Determine the (x, y) coordinate at the center of the cell enclosing the given text.  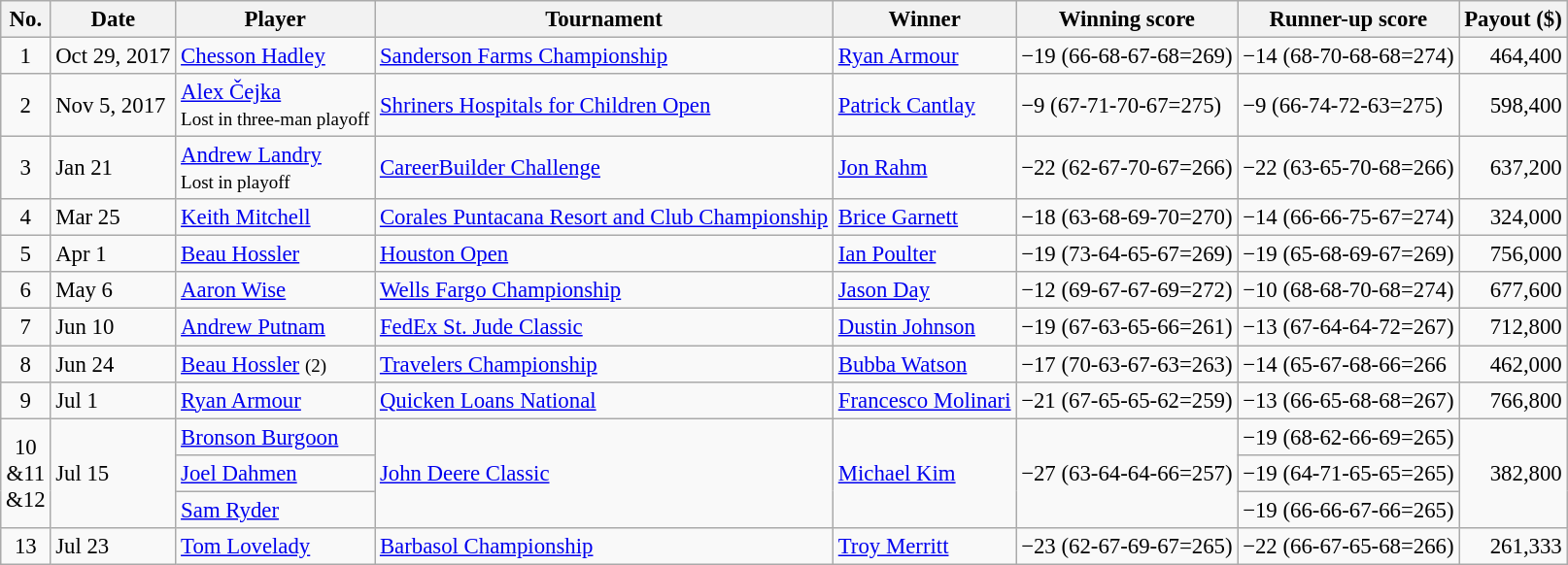
No. (25, 19)
Jan 21 (113, 169)
464,400 (1514, 56)
766,800 (1514, 400)
10&11&12 (25, 474)
Jul 23 (113, 547)
Jun 24 (113, 364)
−10 (68-68-70-68=274) (1348, 290)
Ian Poulter (924, 254)
FedEx St. Jude Classic (604, 327)
−14 (68-70-68-68=274) (1348, 56)
Houston Open (604, 254)
−19 (64-71-65-65=265) (1348, 473)
Travelers Championship (604, 364)
261,333 (1514, 547)
Apr 1 (113, 254)
Winner (924, 19)
−19 (67-63-65-66=261) (1127, 327)
−23 (62-67-69-67=265) (1127, 547)
Oct 29, 2017 (113, 56)
−9 (67-71-70-67=275) (1127, 105)
−19 (68-62-66-69=265) (1348, 437)
13 (25, 547)
Jun 10 (113, 327)
324,000 (1514, 217)
3 (25, 169)
−14 (65-67-68-66=266 (1348, 364)
Runner-up score (1348, 19)
Chesson Hadley (276, 56)
Shriners Hospitals for Children Open (604, 105)
Troy Merritt (924, 547)
−22 (63-65-70-68=266) (1348, 169)
8 (25, 364)
−17 (70-63-67-63=263) (1127, 364)
6 (25, 290)
Barbasol Championship (604, 547)
Jon Rahm (924, 169)
Quicken Loans National (604, 400)
Mar 25 (113, 217)
462,000 (1514, 364)
637,200 (1514, 169)
Patrick Cantlay (924, 105)
Francesco Molinari (924, 400)
−19 (65-68-69-67=269) (1348, 254)
Bubba Watson (924, 364)
−19 (66-68-67-68=269) (1127, 56)
7 (25, 327)
−14 (66-66-75-67=274) (1348, 217)
2 (25, 105)
Aaron Wise (276, 290)
598,400 (1514, 105)
Nov 5, 2017 (113, 105)
−18 (63-68-69-70=270) (1127, 217)
Keith Mitchell (276, 217)
May 6 (113, 290)
Tom Lovelady (276, 547)
Date (113, 19)
−22 (62-67-70-67=266) (1127, 169)
Wells Fargo Championship (604, 290)
5 (25, 254)
−9 (66-74-72-63=275) (1348, 105)
−19 (73-64-65-67=269) (1127, 254)
Bronson Burgoon (276, 437)
−13 (66-65-68-68=267) (1348, 400)
4 (25, 217)
−12 (69-67-67-69=272) (1127, 290)
1 (25, 56)
John Deere Classic (604, 474)
Joel Dahmen (276, 473)
−27 (63-64-64-66=257) (1127, 474)
Winning score (1127, 19)
Jul 1 (113, 400)
Tournament (604, 19)
Jason Day (924, 290)
9 (25, 400)
Andrew Putnam (276, 327)
Jul 15 (113, 474)
−13 (67-64-64-72=267) (1348, 327)
382,800 (1514, 474)
Beau Hossler (276, 254)
−21 (67-65-65-62=259) (1127, 400)
−19 (66-66-67-66=265) (1348, 510)
Andrew LandryLost in playoff (276, 169)
Payout ($) (1514, 19)
Michael Kim (924, 474)
−22 (66-67-65-68=266) (1348, 547)
Sam Ryder (276, 510)
712,800 (1514, 327)
Player (276, 19)
Brice Garnett (924, 217)
677,600 (1514, 290)
CareerBuilder Challenge (604, 169)
Beau Hossler (2) (276, 364)
Corales Puntacana Resort and Club Championship (604, 217)
Dustin Johnson (924, 327)
756,000 (1514, 254)
Alex ČejkaLost in three-man playoff (276, 105)
Sanderson Farms Championship (604, 56)
